Extract the (X, Y) coordinate from the center of the cell holding the provided text.  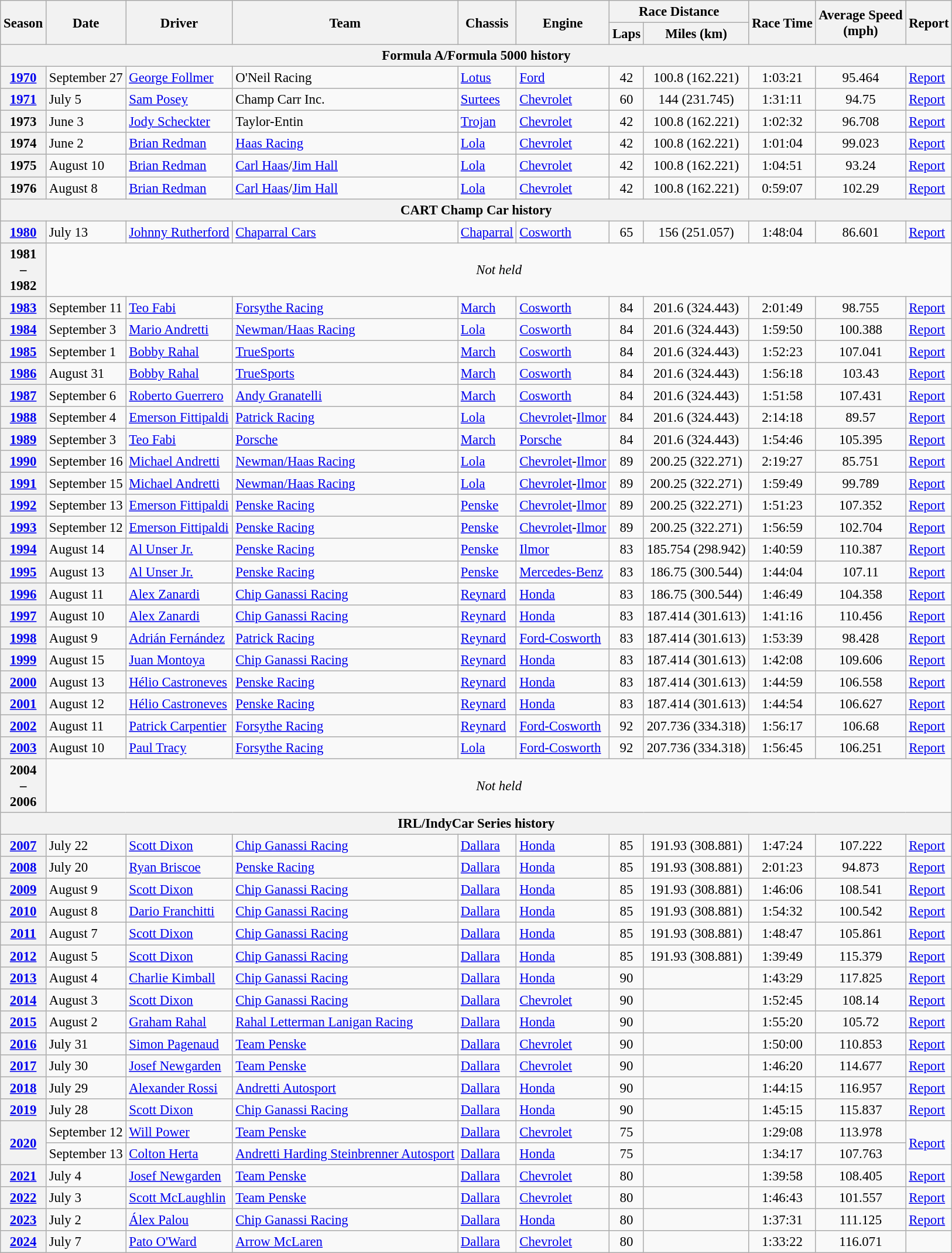
Rahal Letterman Lanigan Racing (345, 1022)
Ilmor (563, 550)
July 20 (85, 868)
60 (626, 100)
August 3 (85, 1000)
July 22 (85, 846)
1981–1982 (23, 269)
1:52:45 (782, 1000)
1:04:51 (782, 166)
107.041 (861, 351)
September 6 (85, 395)
George Follmer (179, 78)
Laps (626, 34)
Will Power (179, 1132)
1:34:17 (782, 1154)
2:19:27 (782, 462)
93.24 (861, 166)
1980 (23, 232)
107.11 (861, 572)
Andretti Harding Steinbrenner Autosport (345, 1154)
1:48:04 (782, 232)
1986 (23, 374)
116.957 (861, 1088)
98.428 (861, 638)
Champ Carr Inc. (345, 100)
107.222 (861, 846)
2007 (23, 846)
108.541 (861, 890)
1:51:23 (782, 506)
Lotus (487, 78)
Johnny Rutherford (179, 232)
2022 (23, 1198)
105.861 (861, 934)
Álex Palou (179, 1220)
1983 (23, 308)
O'Neil Racing (345, 78)
Trojan (487, 122)
Charlie Kimball (179, 978)
1:33:22 (782, 1242)
IRL/IndyCar Series history (477, 824)
1996 (23, 594)
1:59:49 (782, 484)
July 3 (85, 1198)
1:47:24 (782, 846)
1:46:43 (782, 1198)
2014 (23, 1000)
1:37:31 (782, 1220)
Race Distance (679, 12)
August 12 (85, 704)
Graham Rahal (179, 1022)
Average Speed(mph) (861, 22)
95.464 (861, 78)
99.023 (861, 144)
1993 (23, 528)
1:51:58 (782, 395)
1:56:45 (782, 748)
0:59:07 (782, 188)
111.125 (861, 1220)
102.29 (861, 188)
1:53:39 (782, 638)
September 1 (85, 351)
Ryan Briscoe (179, 868)
2024 (23, 1242)
1:56:59 (782, 528)
185.754 (298.942) (696, 550)
107.431 (861, 395)
1:03:21 (782, 78)
2:14:18 (782, 418)
1:02:32 (782, 122)
July 30 (85, 1066)
109.606 (861, 660)
Haas Racing (345, 144)
1991 (23, 484)
110.853 (861, 1044)
July 13 (85, 232)
102.704 (861, 528)
August 15 (85, 660)
2013 (23, 978)
86.601 (861, 232)
June 2 (85, 144)
1:40:59 (782, 550)
115.837 (861, 1110)
89.57 (861, 418)
2002 (23, 726)
115.379 (861, 956)
1998 (23, 638)
1:54:32 (782, 912)
June 3 (85, 122)
1:41:16 (782, 616)
98.755 (861, 308)
1:45:15 (782, 1110)
1:43:29 (782, 978)
Adrián Fernández (179, 638)
1988 (23, 418)
1:46:06 (782, 890)
116.071 (861, 1242)
2009 (23, 890)
Scott McLaughlin (179, 1198)
1970 (23, 78)
September 16 (85, 462)
Surtees (487, 100)
August 7 (85, 934)
Pato O'Ward (179, 1242)
1:39:49 (782, 956)
Ford (563, 78)
July 29 (85, 1088)
September 4 (85, 418)
Juan Montoya (179, 660)
1987 (23, 395)
85.751 (861, 462)
105.72 (861, 1022)
July 4 (85, 1176)
Patrick Carpentier (179, 726)
106.627 (861, 704)
1975 (23, 166)
1:52:23 (782, 351)
113.978 (861, 1132)
Dario Franchitti (179, 912)
2021 (23, 1176)
August 31 (85, 374)
Andretti Autosport (345, 1088)
1:59:50 (782, 330)
1:39:58 (782, 1176)
August 5 (85, 956)
156 (251.057) (696, 232)
144 (231.745) (696, 100)
Paul Tracy (179, 748)
2:01:23 (782, 868)
103.43 (861, 374)
108.14 (861, 1000)
100.542 (861, 912)
1971 (23, 100)
106.251 (861, 748)
Andy Granatelli (345, 395)
1989 (23, 440)
105.395 (861, 440)
2001 (23, 704)
104.358 (861, 594)
110.387 (861, 550)
September 11 (85, 308)
1:44:59 (782, 682)
Team (345, 22)
Sam Posey (179, 100)
100.388 (861, 330)
2019 (23, 1110)
1995 (23, 572)
Driver (179, 22)
94.873 (861, 868)
1985 (23, 351)
2011 (23, 934)
Miles (km) (696, 34)
1976 (23, 188)
July 28 (85, 1110)
July 5 (85, 100)
July 7 (85, 1242)
Simon Pagenaud (179, 1044)
Roberto Guerrero (179, 395)
2023 (23, 1220)
107.763 (861, 1154)
1999 (23, 660)
1:56:17 (782, 726)
1974 (23, 144)
108.405 (861, 1176)
2010 (23, 912)
1:44:15 (782, 1088)
1:42:08 (782, 660)
Formula A/Formula 5000 history (477, 56)
Engine (563, 22)
Mario Andretti (179, 330)
2020 (23, 1142)
Chaparral Cars (345, 232)
Chassis (487, 22)
September 15 (85, 484)
1:50:00 (782, 1044)
110.456 (861, 616)
114.677 (861, 1066)
July 31 (85, 1044)
1:54:46 (782, 440)
Taylor-Entin (345, 122)
Arrow McLaren (345, 1242)
August 2 (85, 1022)
1:46:20 (782, 1066)
101.557 (861, 1198)
2003 (23, 748)
1:55:20 (782, 1022)
Date (85, 22)
1:44:04 (782, 572)
1:01:04 (782, 144)
2018 (23, 1088)
2012 (23, 956)
1994 (23, 550)
Season (23, 22)
107.352 (861, 506)
1990 (23, 462)
Alexander Rossi (179, 1088)
1:29:08 (782, 1132)
1:44:54 (782, 704)
1992 (23, 506)
September 27 (85, 78)
August 4 (85, 978)
August 14 (85, 550)
Race Time (782, 22)
2004–2006 (23, 786)
2000 (23, 682)
Jody Scheckter (179, 122)
CART Champ Car history (477, 210)
1:48:47 (782, 934)
99.789 (861, 484)
106.558 (861, 682)
Colton Herta (179, 1154)
2:01:49 (782, 308)
2015 (23, 1022)
1973 (23, 122)
1984 (23, 330)
2008 (23, 868)
1997 (23, 616)
1:46:49 (782, 594)
96.708 (861, 122)
July 2 (85, 1220)
1:31:11 (782, 100)
2016 (23, 1044)
106.68 (861, 726)
1:56:18 (782, 374)
117.825 (861, 978)
94.75 (861, 100)
Chaparral (487, 232)
2017 (23, 1066)
Mercedes-Benz (563, 572)
65 (626, 232)
